Pinpoint the cell where the given text exists, returning its (x, y) midpoint coordinate. 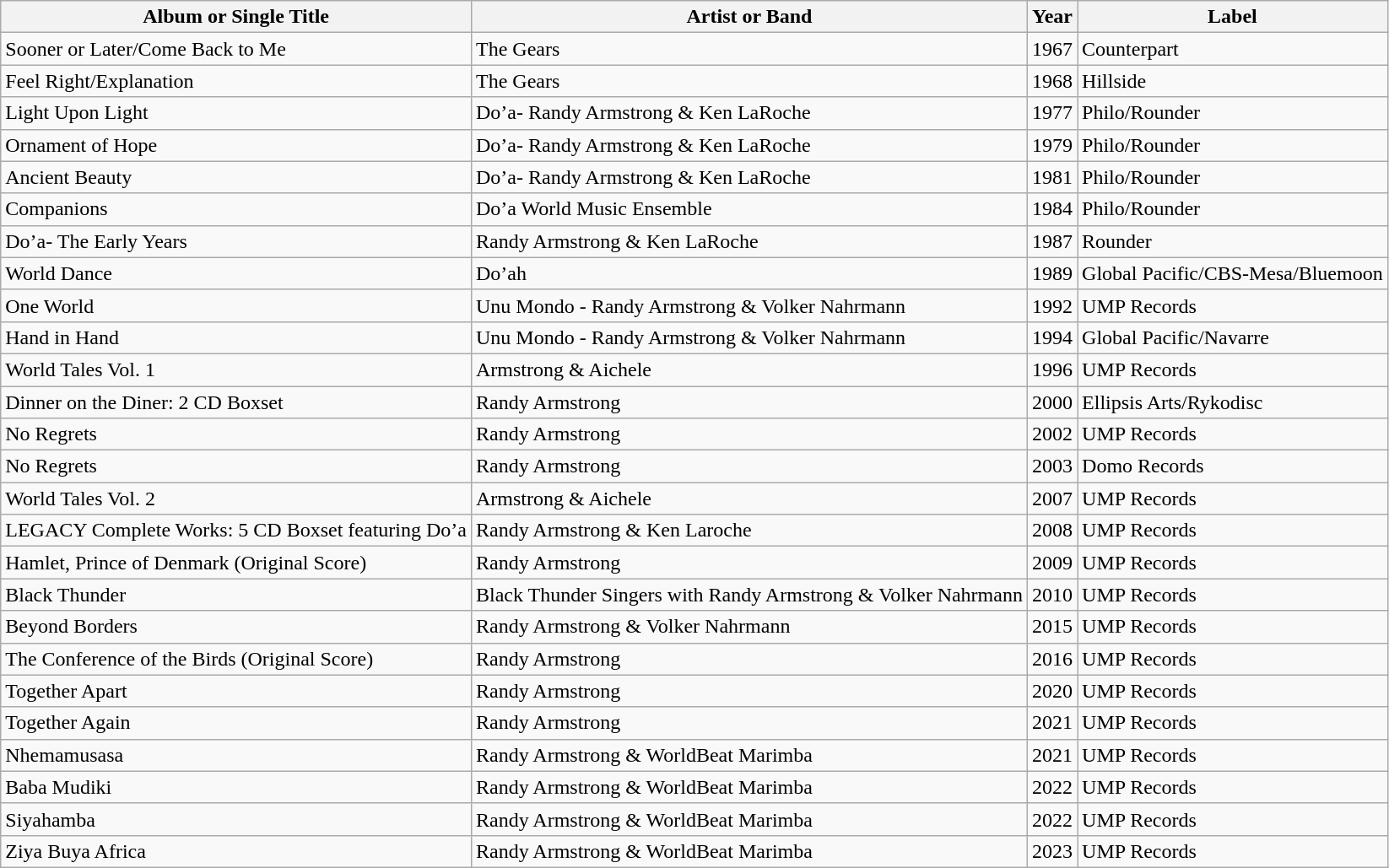
2003 (1051, 466)
2023 (1051, 851)
Domo Records (1233, 466)
The Conference of the Birds (Original Score) (236, 659)
1989 (1051, 273)
World Tales Vol. 2 (236, 499)
Hand in Hand (236, 337)
Together Again (236, 723)
Black Thunder Singers with Randy Armstrong & Volker Nahrmann (749, 595)
Do’ah (749, 273)
Randy Armstrong & Volker Nahrmann (749, 627)
1979 (1051, 145)
Sooner or Later/Come Back to Me (236, 49)
Album or Single Title (236, 17)
Nhemamusasa (236, 755)
Label (1233, 17)
2000 (1051, 402)
LEGACY Complete Works: 5 CD Boxset featuring Do’a (236, 531)
Ancient Beauty (236, 177)
1994 (1051, 337)
Siyahamba (236, 819)
2002 (1051, 434)
Hamlet, Prince of Denmark (Original Score) (236, 563)
World Tales Vol. 1 (236, 369)
1967 (1051, 49)
Randy Armstrong & Ken Laroche (749, 531)
Artist or Band (749, 17)
Counterpart (1233, 49)
1984 (1051, 209)
Rounder (1233, 241)
1987 (1051, 241)
2008 (1051, 531)
1968 (1051, 81)
Global Pacific/CBS-Mesa/Bluemoon (1233, 273)
Ellipsis Arts/Rykodisc (1233, 402)
Black Thunder (236, 595)
Together Apart (236, 691)
1992 (1051, 305)
Randy Armstrong & Ken LaRoche (749, 241)
Light Upon Light (236, 113)
2015 (1051, 627)
Year (1051, 17)
2020 (1051, 691)
World Dance (236, 273)
Feel Right/Explanation (236, 81)
1977 (1051, 113)
Do’a World Music Ensemble (749, 209)
1981 (1051, 177)
2016 (1051, 659)
1996 (1051, 369)
Baba Mudiki (236, 787)
Companions (236, 209)
Hillside (1233, 81)
2010 (1051, 595)
Global Pacific/Navarre (1233, 337)
Ziya Buya Africa (236, 851)
Dinner on the Diner: 2 CD Boxset (236, 402)
Ornament of Hope (236, 145)
2009 (1051, 563)
One World (236, 305)
Beyond Borders (236, 627)
Do’a- The Early Years (236, 241)
2007 (1051, 499)
